Output the (X, Y) coordinate of the center of the cell containing the given text.  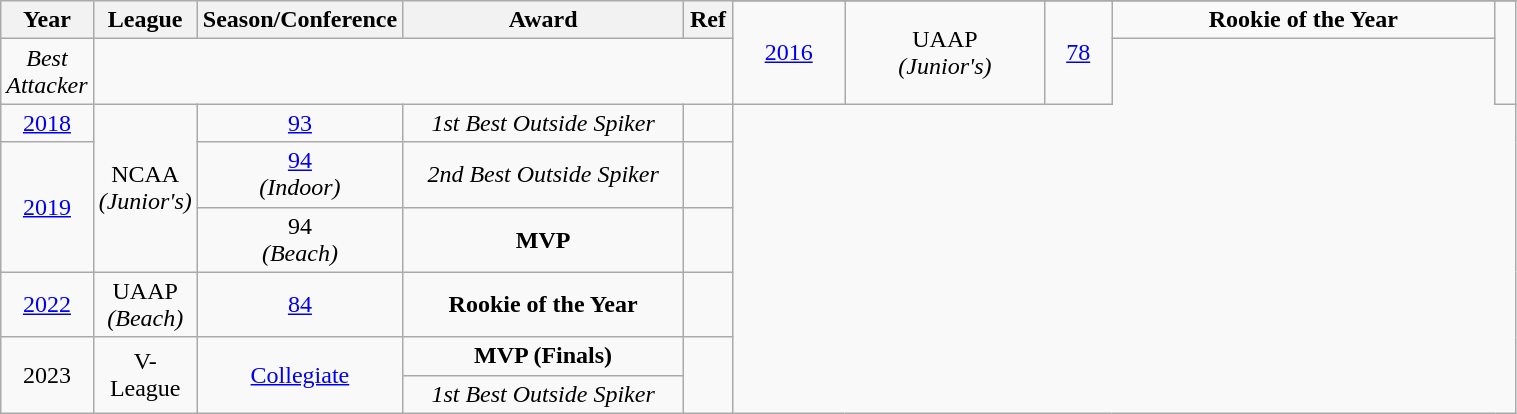
2nd Best Outside Spiker (544, 174)
UAAP (Junior's) (944, 52)
2023 (47, 375)
94(Indoor) (300, 174)
Award (544, 20)
84 (300, 304)
2018 (47, 123)
Year (47, 20)
MVP (Finals) (544, 356)
League (145, 20)
V-League (145, 375)
78 (1078, 52)
UAAP(Beach) (145, 304)
2019 (47, 207)
93 (300, 123)
NCAA(Junior's) (145, 188)
Ref (708, 20)
MVP (544, 240)
2016 (788, 52)
Season/Conference (300, 20)
Collegiate (300, 375)
2022 (47, 304)
94(Beach) (300, 240)
Best Attacker (47, 72)
